Output the (x, y) coordinate of the center of the cell containing the given text.  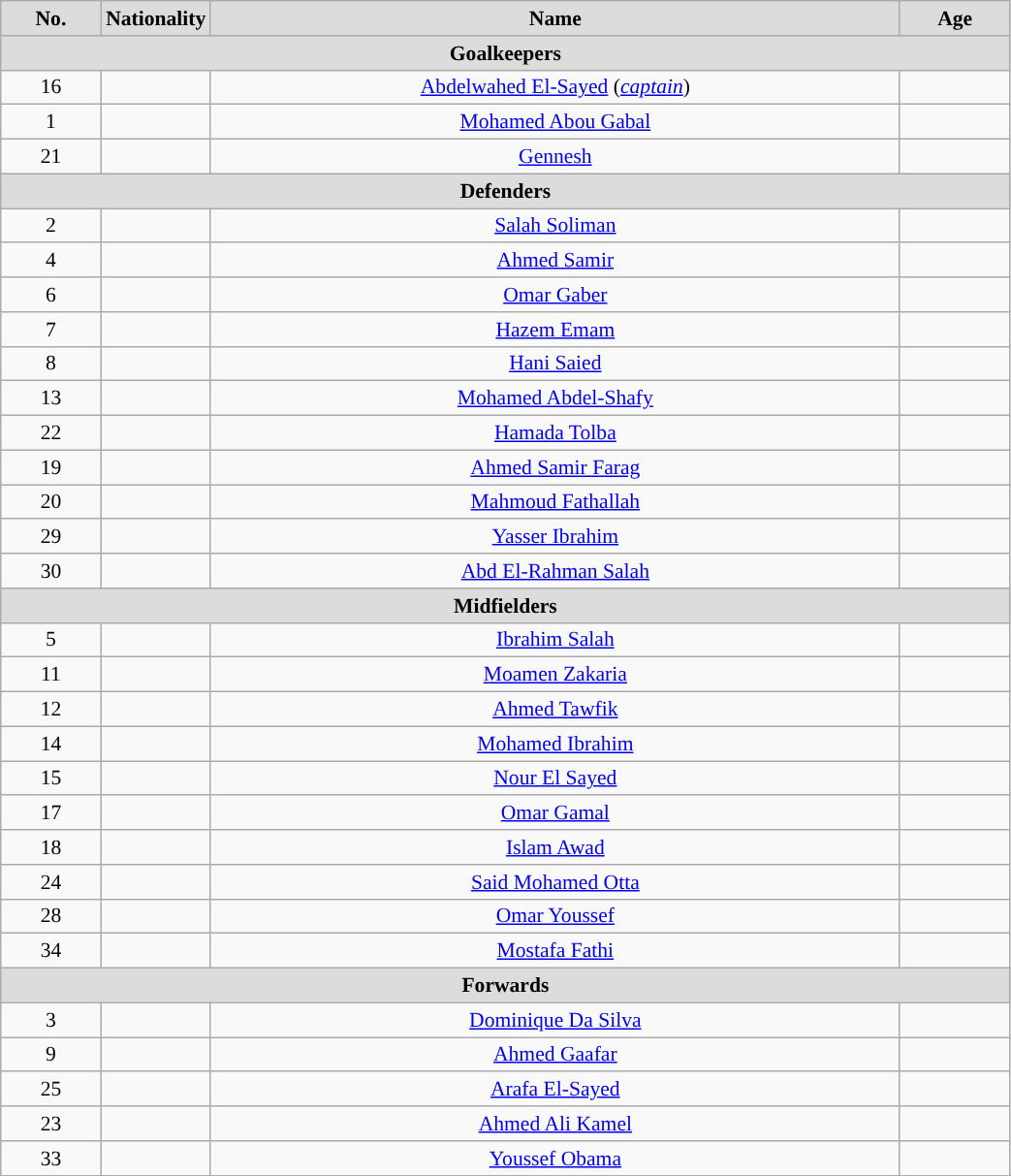
11 (50, 675)
25 (50, 1090)
33 (50, 1159)
Hamada Tolba (554, 433)
1 (50, 122)
7 (50, 330)
15 (50, 779)
Omar Gamal (554, 813)
Arafa El-Sayed (554, 1090)
Name (554, 18)
Midfielders (506, 606)
Yasser Ibrahim (554, 537)
4 (50, 261)
2 (50, 226)
Abdelwahed El-Sayed (captain) (554, 87)
17 (50, 813)
Omar Gaber (554, 295)
14 (50, 744)
Nationality (155, 18)
5 (50, 640)
Ahmed Gaafar (554, 1055)
Abd El-Rahman Salah (554, 571)
Gennesh (554, 157)
Dominique Da Silva (554, 1020)
Mohamed Ibrahim (554, 744)
Mostafa Fathi (554, 951)
13 (50, 398)
Mohamed Abdel-Shafy (554, 398)
Hazem Emam (554, 330)
Salah Soliman (554, 226)
16 (50, 87)
18 (50, 847)
No. (50, 18)
28 (50, 916)
9 (50, 1055)
29 (50, 537)
Ahmed Samir Farag (554, 467)
Defenders (506, 191)
22 (50, 433)
30 (50, 571)
Moamen Zakaria (554, 675)
Forwards (506, 986)
23 (50, 1124)
8 (50, 364)
Ibrahim Salah (554, 640)
Nour El Sayed (554, 779)
Youssef Obama (554, 1159)
Goalkeepers (506, 53)
Islam Awad (554, 847)
Omar Youssef (554, 916)
3 (50, 1020)
12 (50, 710)
Said Mohamed Otta (554, 882)
Ahmed Tawfik (554, 710)
Ahmed Samir (554, 261)
Ahmed Ali Kamel (554, 1124)
24 (50, 882)
6 (50, 295)
19 (50, 467)
Age (955, 18)
Mahmoud Fathallah (554, 502)
Hani Saied (554, 364)
20 (50, 502)
34 (50, 951)
21 (50, 157)
Mohamed Abou Gabal (554, 122)
